Determine the (X, Y) coordinate at the center of the cell enclosing the given text.  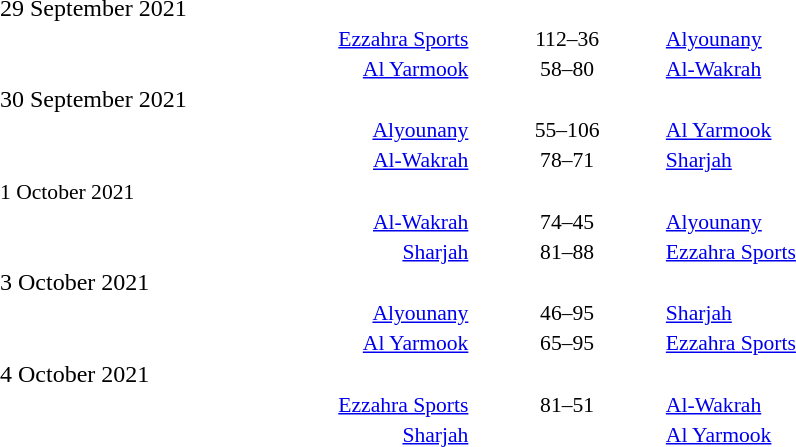
74–45 (568, 222)
81–51 (568, 404)
78–71 (568, 160)
55–106 (568, 130)
65–95 (568, 343)
112–36 (568, 38)
81–88 (568, 252)
46–95 (568, 313)
58–80 (568, 68)
